Pinpoint the cell where the given text exists, returning its [x, y] midpoint coordinate. 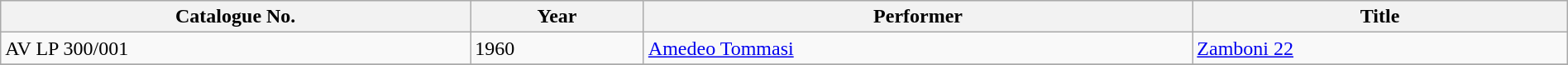
Year [557, 17]
AV LP 300/001 [236, 48]
Title [1379, 17]
Zamboni 22 [1379, 48]
Performer [918, 17]
1960 [557, 48]
Amedeo Tommasi [918, 48]
Catalogue No. [236, 17]
